Provide the [X, Y] coordinate of the cell's center where the given text is located.  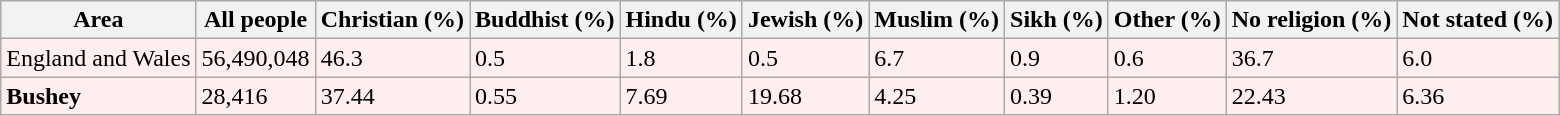
22.43 [1312, 96]
Jewish (%) [805, 20]
0.9 [1057, 58]
Hindu (%) [681, 20]
Muslim (%) [937, 20]
6.36 [1478, 96]
Bushey [98, 96]
6.0 [1478, 58]
Not stated (%) [1478, 20]
6.7 [937, 58]
Buddhist (%) [545, 20]
Other (%) [1167, 20]
No religion (%) [1312, 20]
28,416 [256, 96]
4.25 [937, 96]
0.6 [1167, 58]
37.44 [392, 96]
36.7 [1312, 58]
England and Wales [98, 58]
19.68 [805, 96]
46.3 [392, 58]
56,490,048 [256, 58]
All people [256, 20]
0.39 [1057, 96]
Christian (%) [392, 20]
0.55 [545, 96]
1.20 [1167, 96]
7.69 [681, 96]
Area [98, 20]
1.8 [681, 58]
Sikh (%) [1057, 20]
